Find where the given text appears and provide that cell's center as (X, Y) coordinate. 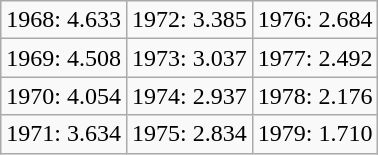
1976: 2.684 (315, 20)
1972: 3.385 (189, 20)
1974: 2.937 (189, 96)
1968: 4.633 (64, 20)
1977: 2.492 (315, 58)
1971: 3.634 (64, 134)
1969: 4.508 (64, 58)
1970: 4.054 (64, 96)
1973: 3.037 (189, 58)
1979: 1.710 (315, 134)
1978: 2.176 (315, 96)
1975: 2.834 (189, 134)
